Return (x, y) of the center of cell containing provided text 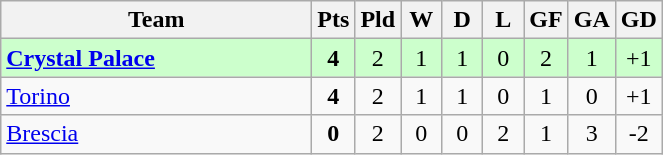
GA (592, 20)
D (462, 20)
Brescia (156, 134)
W (422, 20)
Pld (378, 20)
3 (592, 134)
Team (156, 20)
L (504, 20)
Torino (156, 96)
GF (546, 20)
-2 (638, 134)
Pts (334, 20)
Crystal Palace (156, 58)
GD (638, 20)
